Capture the cell that displays the provided text and extract its [X, Y] central coordinate. 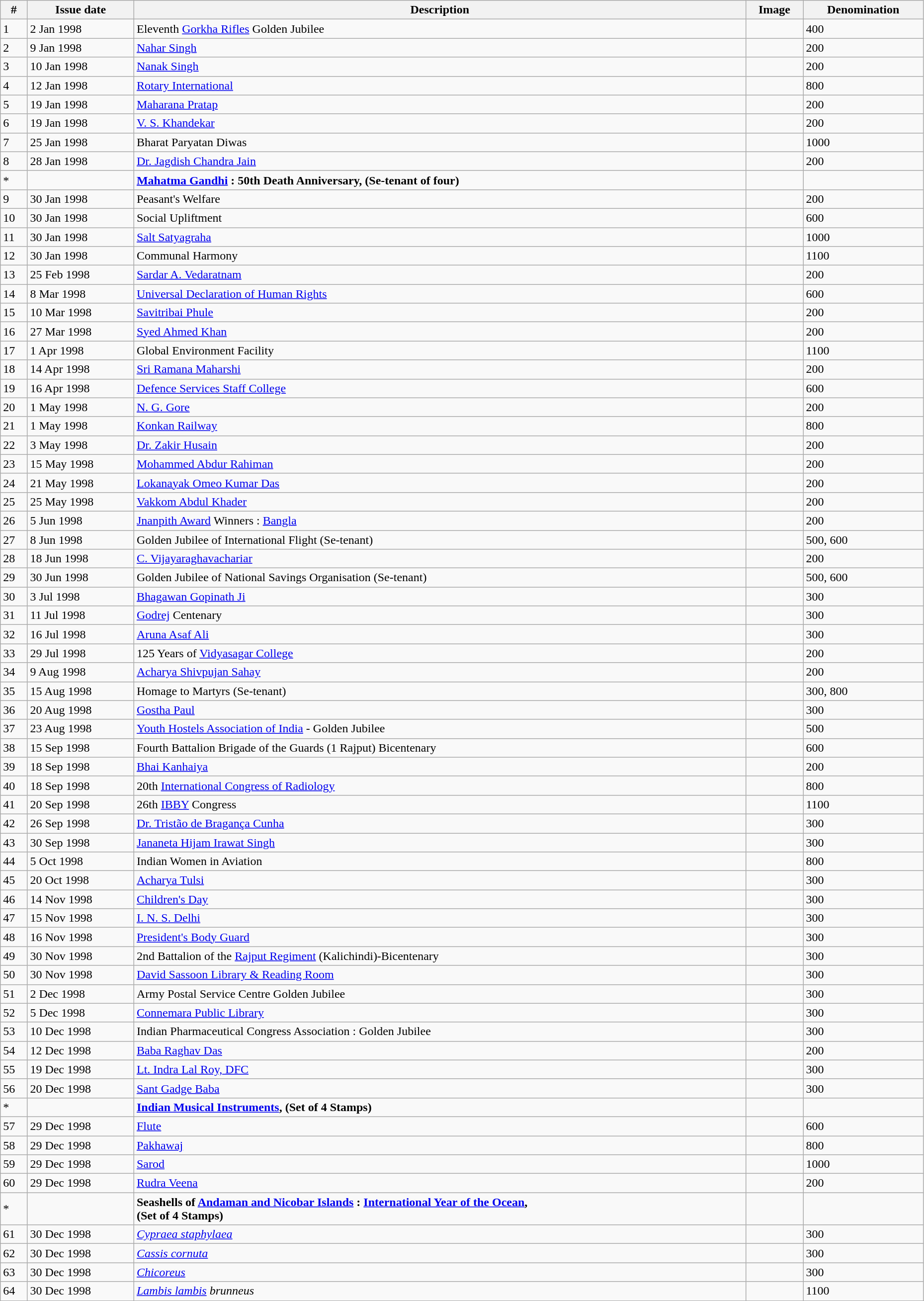
30 [14, 597]
8 [14, 161]
Lokanayak Omeo Kumar Das [439, 483]
9 [14, 199]
28 Jan 1998 [81, 161]
4 [14, 86]
10 Jan 1998 [81, 67]
64 [14, 1291]
63 [14, 1272]
14 Nov 1998 [81, 899]
1 [14, 29]
Lambis lambis brunneus [439, 1291]
8 Mar 1998 [81, 294]
44 [14, 862]
26 [14, 520]
48 [14, 937]
13 [14, 275]
1 Apr 1998 [81, 350]
Konkan Railway [439, 426]
28 [14, 559]
32 [14, 634]
45 [14, 880]
18 [14, 369]
Cypraea staphylaea [439, 1234]
36 [14, 710]
20 Dec 1998 [81, 1088]
23 Aug 1998 [81, 729]
26th IBBY Congress [439, 804]
Sardar A. Vedaratnam [439, 275]
Bhai Kanhaiya [439, 767]
Chicoreus [439, 1272]
Jnanpith Award Winners : Bangla [439, 520]
David Sassoon Library & Reading Room [439, 975]
16 Nov 1998 [81, 937]
Syed Ahmed Khan [439, 332]
30 Jun 1998 [81, 578]
25 May 1998 [81, 502]
14 [14, 294]
I. N. S. Delhi [439, 918]
Communal Harmony [439, 256]
Description [439, 10]
Issue date [81, 10]
Sri Ramana Maharshi [439, 369]
25 Jan 1998 [81, 142]
Maharana Pratap [439, 104]
# [14, 10]
7 [14, 142]
Aruna Asaf Ali [439, 634]
125 Years of Vidyasagar College [439, 653]
Army Postal Service Centre Golden Jubilee [439, 994]
14 Apr 1998 [81, 369]
60 [14, 1183]
Golden Jubilee of National Savings Organisation (Se-tenant) [439, 578]
39 [14, 767]
500 [863, 729]
Acharya Shivpujan Sahay [439, 672]
Peasant's Welfare [439, 199]
Sarod [439, 1164]
Youth Hostels Association of India - Golden Jubilee [439, 729]
Godrej Centenary [439, 615]
51 [14, 994]
10 Dec 1998 [81, 1032]
21 [14, 426]
Dr. Jagdish Chandra Jain [439, 161]
46 [14, 899]
37 [14, 729]
Eleventh Gorkha Rifles Golden Jubilee [439, 29]
Image [774, 10]
Indian Pharmaceutical Congress Association : Golden Jubilee [439, 1032]
15 [14, 313]
53 [14, 1032]
5 Oct 1998 [81, 862]
50 [14, 975]
52 [14, 1013]
Denomination [863, 10]
3 Jul 1998 [81, 597]
5 Jun 1998 [81, 520]
20th International Congress of Radiology [439, 785]
22 [14, 445]
3 May 1998 [81, 445]
55 [14, 1069]
Flute [439, 1126]
Savitribai Phule [439, 313]
26 Sep 1998 [81, 823]
16 Jul 1998 [81, 634]
17 [14, 350]
21 May 1998 [81, 483]
12 Jan 1998 [81, 86]
8 Jun 1998 [81, 539]
5 [14, 104]
Defence Services Staff College [439, 388]
10 [14, 218]
27 Mar 1998 [81, 332]
11 [14, 237]
Rudra Veena [439, 1183]
Fourth Battalion Brigade of the Guards (1 Rajput) Bicentenary [439, 748]
2 Dec 1998 [81, 994]
Bhagawan Gopinath Ji [439, 597]
2 Jan 1998 [81, 29]
35 [14, 691]
23 [14, 464]
30 Sep 1998 [81, 843]
20 [14, 407]
N. G. Gore [439, 407]
9 Jan 1998 [81, 48]
27 [14, 539]
Pakhawaj [439, 1145]
Social Upliftment [439, 218]
10 Mar 1998 [81, 313]
25 [14, 502]
Vakkom Abdul Khader [439, 502]
54 [14, 1050]
57 [14, 1126]
Dr. Tristão de Bragança Cunha [439, 823]
Nanak Singh [439, 67]
300, 800 [863, 691]
Indian Musical Instruments, (Set of 4 Stamps) [439, 1107]
Baba Raghav Das [439, 1050]
Dr. Zakir Husain [439, 445]
Homage to Martyrs (Se-tenant) [439, 691]
11 Jul 1998 [81, 615]
Gostha Paul [439, 710]
Mohammed Abdur Rahiman [439, 464]
15 May 1998 [81, 464]
Seashells of Andaman and Nicobar Islands : International Year of the Ocean,(Set of 4 Stamps) [439, 1209]
Sant Gadge Baba [439, 1088]
Global Environment Facility [439, 350]
6 [14, 123]
President's Body Guard [439, 937]
Rotary International [439, 86]
20 Aug 1998 [81, 710]
Mahatma Gandhi : 50th Death Anniversary, (Se-tenant of four) [439, 180]
3 [14, 67]
V. S. Khandekar [439, 123]
29 [14, 578]
20 Sep 1998 [81, 804]
9 Aug 1998 [81, 672]
Indian Women in Aviation [439, 862]
42 [14, 823]
Cassis cornuta [439, 1253]
33 [14, 653]
15 Nov 1998 [81, 918]
56 [14, 1088]
Jananeta Hijam Irawat Singh [439, 843]
Acharya Tulsi [439, 880]
58 [14, 1145]
C. Vijayaraghavachariar [439, 559]
18 Jun 1998 [81, 559]
40 [14, 785]
Universal Declaration of Human Rights [439, 294]
29 Jul 1998 [81, 653]
47 [14, 918]
43 [14, 843]
Connemara Public Library [439, 1013]
61 [14, 1234]
19 [14, 388]
Lt. Indra Lal Roy, DFC [439, 1069]
16 Apr 1998 [81, 388]
400 [863, 29]
20 Oct 1998 [81, 880]
5 Dec 1998 [81, 1013]
25 Feb 1998 [81, 275]
2 [14, 48]
15 Aug 1998 [81, 691]
34 [14, 672]
41 [14, 804]
12 [14, 256]
31 [14, 615]
Bharat Paryatan Diwas [439, 142]
12 Dec 1998 [81, 1050]
62 [14, 1253]
Salt Satyagraha [439, 237]
24 [14, 483]
Children's Day [439, 899]
2nd Battalion of the Rajput Regiment (Kalichindi)-Bicentenary [439, 956]
Golden Jubilee of International Flight (Se-tenant) [439, 539]
15 Sep 1998 [81, 748]
19 Dec 1998 [81, 1069]
49 [14, 956]
Nahar Singh [439, 48]
38 [14, 748]
59 [14, 1164]
16 [14, 332]
